Extract the (X, Y) coordinate from the center of the cell holding the provided text.  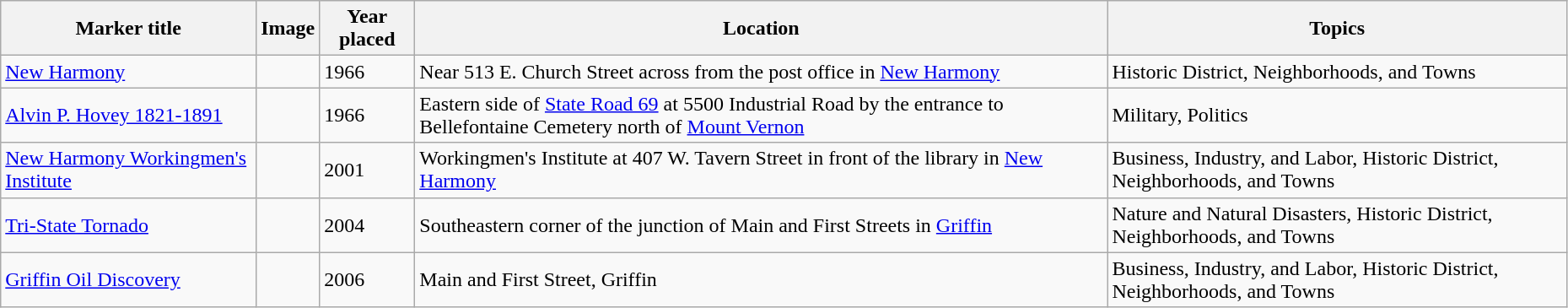
Nature and Natural Disasters, Historic District, Neighborhoods, and Towns (1337, 224)
Southeastern corner of the junction of Main and First Streets in Griffin (761, 224)
Main and First Street, Griffin (761, 280)
Marker title (128, 29)
Eastern side of State Road 69 at 5500 Industrial Road by the entrance to Bellefontaine Cemetery north of Mount Vernon (761, 115)
Image (288, 29)
Tri-State Tornado (128, 224)
2006 (368, 280)
Year placed (368, 29)
Griffin Oil Discovery (128, 280)
2001 (368, 170)
Topics (1337, 29)
New Harmony Workingmen's Institute (128, 170)
Alvin P. Hovey 1821-1891 (128, 115)
Near 513 E. Church Street across from the post office in New Harmony (761, 72)
Workingmen's Institute at 407 W. Tavern Street in front of the library in New Harmony (761, 170)
Historic District, Neighborhoods, and Towns (1337, 72)
Location (761, 29)
Military, Politics (1337, 115)
2004 (368, 224)
New Harmony (128, 72)
